Detect which cell encompasses the target text, then output its [X, Y] center coordinate. 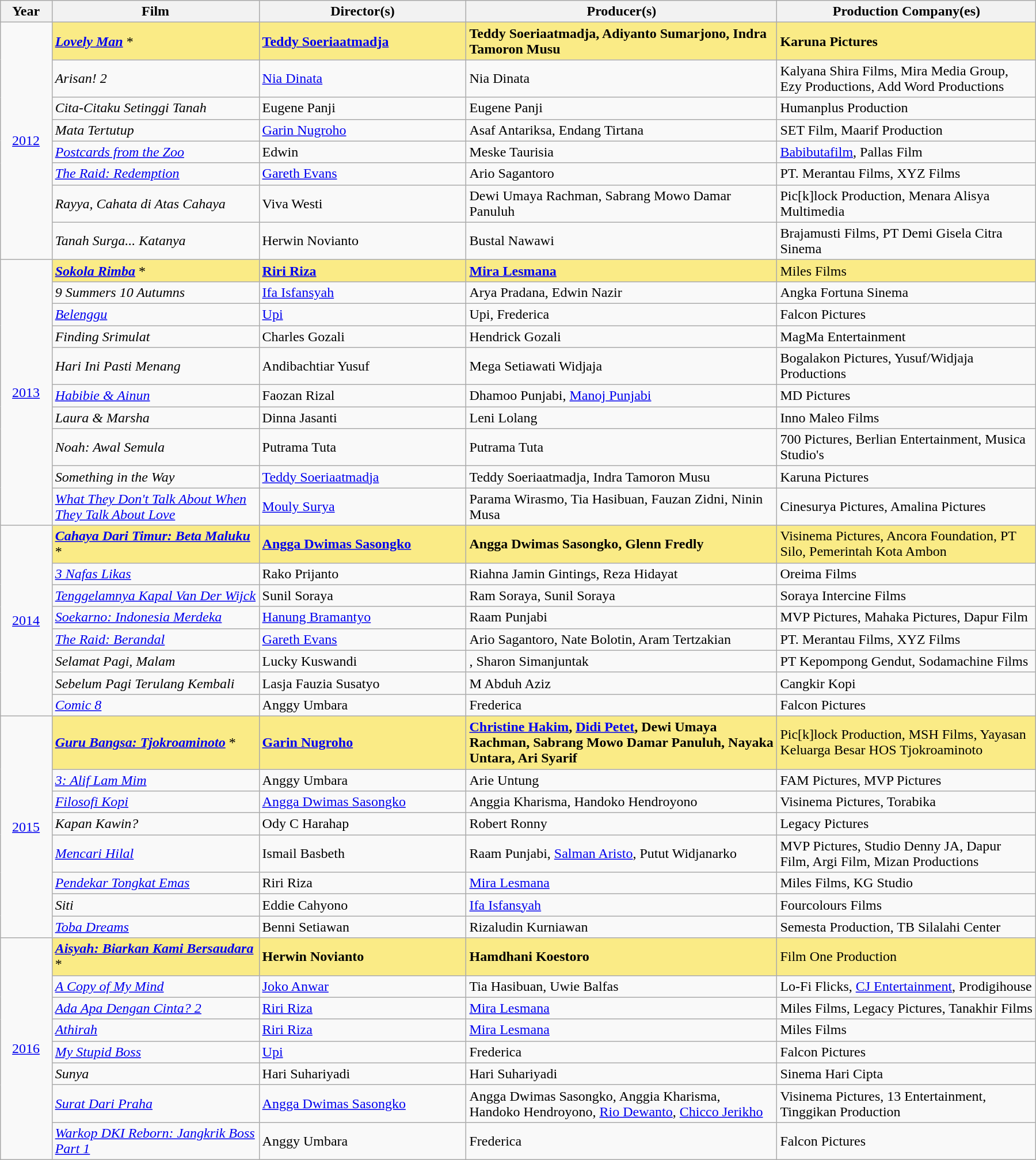
Hanung Bramantyo [363, 617]
Sokola Rimba * [155, 270]
Viva Westi [363, 204]
Film [155, 12]
Brajamusti Films, PT Demi Gisela Citra Sinema [907, 241]
Sunya [155, 1074]
Tenggelamnya Kapal Van Der Wijck [155, 596]
Pendekar Tongkat Emas [155, 883]
3 Nafas Likas [155, 574]
Finding Srimulat [155, 337]
MD Pictures [907, 396]
Ram Soraya, Sunil Soraya [622, 596]
Angga Dwimas Sasongko, Anggia Kharisma, Handoko Hendroyono, Rio Dewanto, Chicco Jerikho [622, 1104]
Tia Hasibuan, Uwie Balfas [622, 986]
700 Pictures, Berlian Entertainment, Musica Studio's [907, 448]
Ario Sagantoro [622, 174]
Rako Prijanto [363, 574]
Production Company(es) [907, 12]
Siti [155, 905]
Sebelum Pagi Terulang Kembali [155, 683]
Inno Maleo Films [907, 418]
Cahaya Dari Timur: Beta Maluku * [155, 544]
Anggia Kharisma, Handoko Hendroyono [622, 802]
Teddy Soeriaatmadja, Adiyanto Sumarjono, Indra Tamoron Musu [622, 41]
Raam Punjabi, Salman Aristo, Putut Widjanarko [622, 854]
Ody C Harahap [363, 824]
2013 [26, 392]
Andibachtiar Yusuf [363, 366]
Comic 8 [155, 705]
What They Don't Talk About When They Talk About Love [155, 506]
Angga Dwimas Sasongko, Glenn Fredly [622, 544]
Riahna Jamin Gintings, Reza Hidayat [622, 574]
Year [26, 12]
Cinesurya Pictures, Amalina Pictures [907, 506]
3: Alif Lam Mim [155, 780]
Arisan! 2 [155, 78]
Habibie & Ainun [155, 396]
Surat Dari Praha [155, 1104]
Laura & Marsha [155, 418]
FAM Pictures, MVP Pictures [907, 780]
Benni Setiawan [363, 927]
Selamat Pagi, Malam [155, 661]
The Raid: Redemption [155, 174]
Lucky Kuswandi [363, 661]
Mencari Hilal [155, 854]
Soraya Intercine Films [907, 596]
Visinema Pictures, Torabika [907, 802]
Robert Ronny [622, 824]
Hamdhani Koestoro [622, 956]
Guru Bangsa: Tjokroaminoto * [155, 742]
Mata Tertutup [155, 130]
Ada Apa Dengan Cinta? 2 [155, 1008]
Visinema Pictures, 13 Entertainment, Tinggikan Production [907, 1104]
Christine Hakim, Didi Petet, Dewi Umaya Rachman, Sabrang Mowo Damar Panuluh, Nayaka Untara, Ari Syarif [622, 742]
Producer(s) [622, 12]
MVP Pictures, Studio Denny JA, Dapur Film, Argi Film, Mizan Productions [907, 854]
Miles Films, Legacy Pictures, Tanakhir Films [907, 1008]
A Copy of My Mind [155, 986]
Babibutafilm, Pallas Film [907, 152]
Parama Wirasmo, Tia Hasibuan, Fauzan Zidni, Ninin Musa [622, 506]
Semesta Production, TB Silalahi Center [907, 927]
Legacy Pictures [907, 824]
Sunil Soraya [363, 596]
Ismail Basbeth [363, 854]
Bogalakon Pictures, Yusuf/Widjaja Productions [907, 366]
Angka Fortuna Sinema [907, 292]
Mouly Surya [363, 506]
Faozan Rizal [363, 396]
, Sharon Simanjuntak [622, 661]
Joko Anwar [363, 986]
Kapan Kawin? [155, 824]
2012 [26, 141]
Lasja Fauzia Susatyo [363, 683]
Sinema Hari Cipta [907, 1074]
2015 [26, 827]
MVP Pictures, Mahaka Pictures, Dapur Film [907, 617]
Oreima Films [907, 574]
Athirah [155, 1030]
Visinema Pictures, Ancora Foundation, PT Silo, Pemerintah Kota Ambon [907, 544]
Belenggu [155, 314]
Director(s) [363, 12]
Lo-Fi Flicks, CJ Entertainment, Prodigihouse [907, 986]
Humanplus Production [907, 108]
Edwin [363, 152]
Meske Taurisia [622, 152]
Cangkir Kopi [907, 683]
SET Film, Maarif Production [907, 130]
Eddie Cahyono [363, 905]
Soekarno: Indonesia Merdeka [155, 617]
Lovely Man * [155, 41]
The Raid: Berandal [155, 639]
9 Summers 10 Autumns [155, 292]
Bustal Nawawi [622, 241]
Kalyana Shira Films, Mira Media Group, Ezy Productions, Add Word Productions [907, 78]
Upi, Frederica [622, 314]
Cita-Citaku Setinggi Tanah [155, 108]
Film One Production [907, 956]
Something in the Way [155, 477]
Asaf Antariksa, Endang Tirtana [622, 130]
Pic[k]lock Production, MSH Films, Yayasan Keluarga Besar HOS Tjokroaminoto [907, 742]
Toba Dreams [155, 927]
Mega Setiawati Widjaja [622, 366]
Miles Films, KG Studio [907, 883]
Postcards from the Zoo [155, 152]
Noah: Awal Semula [155, 448]
Arie Untung [622, 780]
Dinna Jasanti [363, 418]
Teddy Soeriaatmadja, Indra Tamoron Musu [622, 477]
Dhamoo Punjabi, Manoj Punjabi [622, 396]
2014 [26, 621]
Filosofi Kopi [155, 802]
Rayya, Cahata di Atas Cahaya [155, 204]
Charles Gozali [363, 337]
PT Kepompong Gendut, Sodamachine Films [907, 661]
Leni Lolang [622, 418]
Hendrick Gozali [622, 337]
Dewi Umaya Rachman, Sabrang Mowo Damar Panuluh [622, 204]
Ario Sagantoro, Nate Bolotin, Aram Tertzakian [622, 639]
Tanah Surga... Katanya [155, 241]
2016 [26, 1049]
Rizaludin Kurniawan [622, 927]
Warkop DKI Reborn: Jangkrik Boss Part 1 [155, 1140]
Aisyah: Biarkan Kami Bersaudara * [155, 956]
Arya Pradana, Edwin Nazir [622, 292]
Pic[k]lock Production, Menara Alisya Multimedia [907, 204]
Raam Punjabi [622, 617]
Hari Ini Pasti Menang [155, 366]
M Abduh Aziz [622, 683]
Fourcolours Films [907, 905]
My Stupid Boss [155, 1052]
MagMa Entertainment [907, 337]
